Output the (X, Y) coordinate of the center of the cell containing the given text.  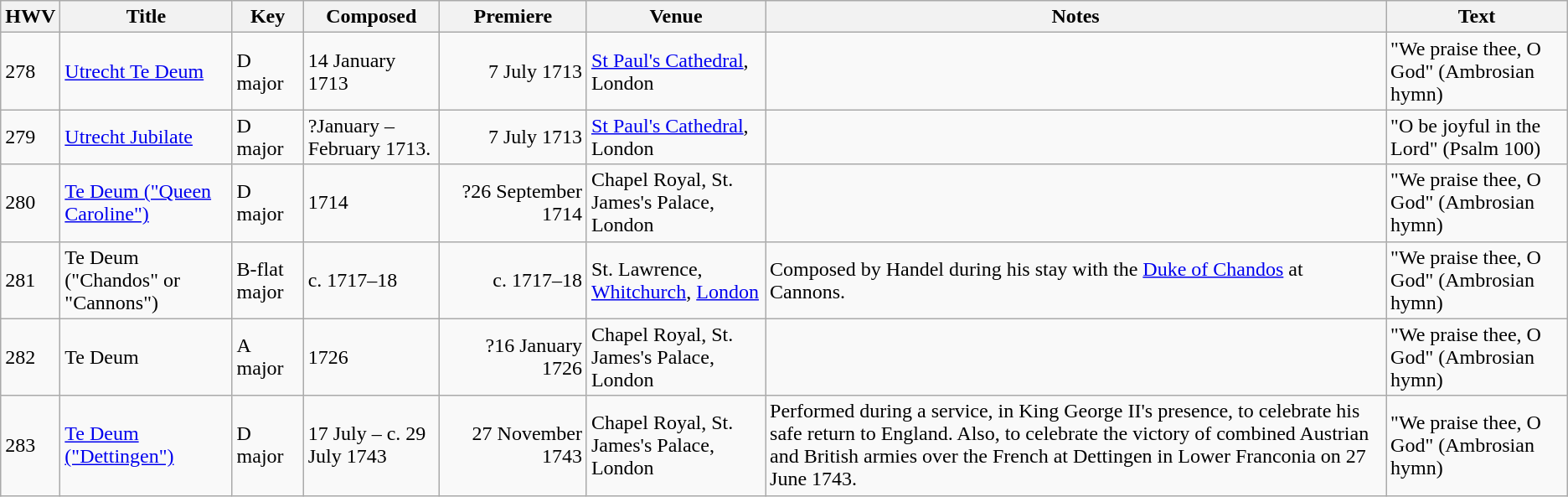
Venue (675, 17)
27 November 1743 (513, 446)
Premiere (513, 17)
Composed by Handel during his stay with the Duke of Chandos at Cannons. (1075, 280)
280 (30, 203)
Notes (1075, 17)
279 (30, 137)
278 (30, 71)
17 July – c. 29 July 1743 (371, 446)
?26 September 1714 (513, 203)
"O be joyful in the Lord" (Psalm 100) (1478, 137)
14 January 1713 (371, 71)
1714 (371, 203)
Utrecht Te Deum (146, 71)
Text (1478, 17)
Te Deum ("Queen Caroline") (146, 203)
Title (146, 17)
283 (30, 446)
A major (268, 357)
Utrecht Jubilate (146, 137)
Te Deum ("Chandos" or "Cannons") (146, 280)
281 (30, 280)
1726 (371, 357)
Te Deum (146, 357)
Te Deum ("Dettingen") (146, 446)
St. Lawrence, Whitchurch, London (675, 280)
?January – February 1713. (371, 137)
?16 January 1726 (513, 357)
B-flat major (268, 280)
282 (30, 357)
HWV (30, 17)
Composed (371, 17)
Key (268, 17)
